Search for the cell housing the specified text and yield its [X, Y] center coordinate. 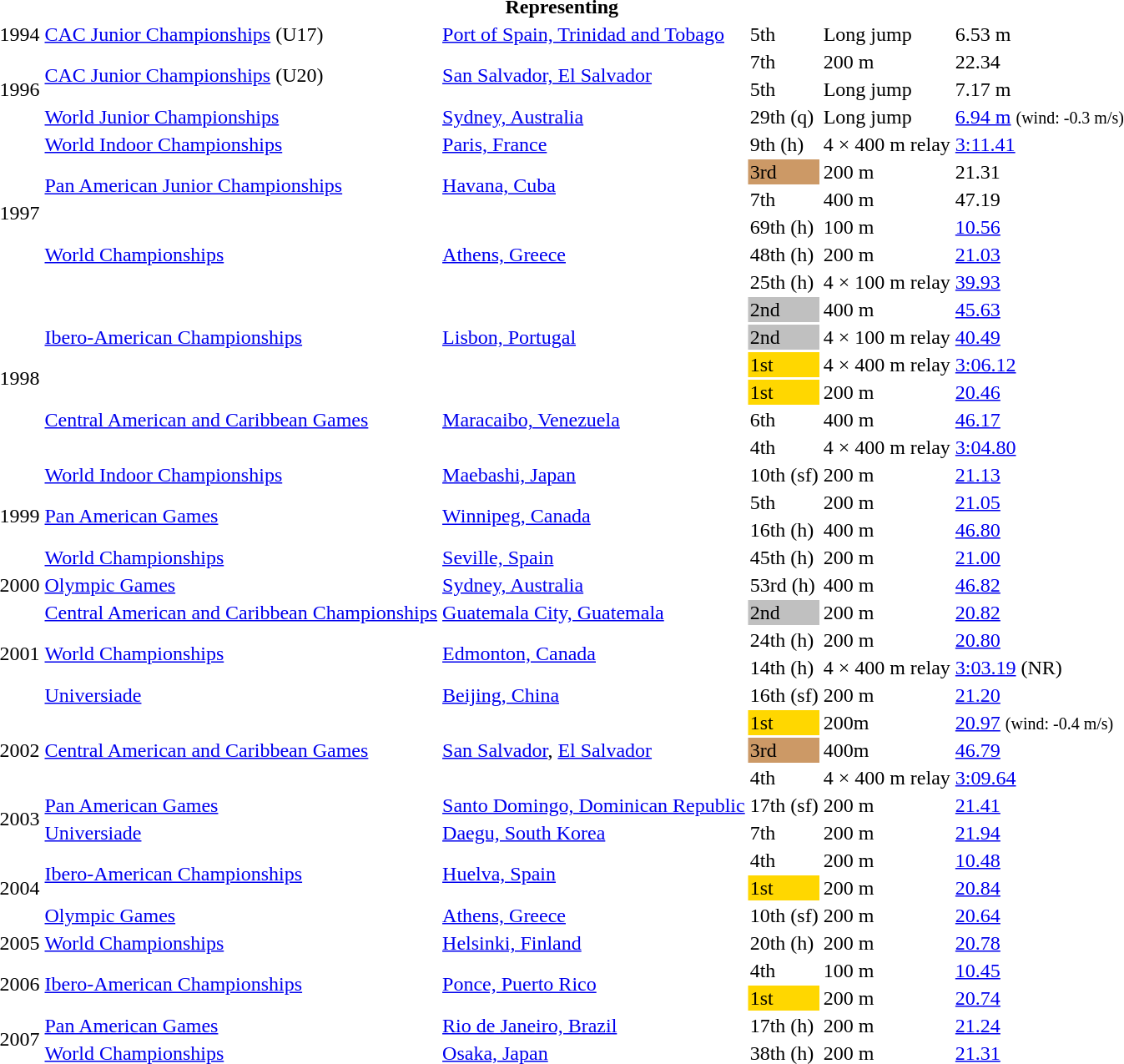
CAC Junior Championships (U20) [241, 75]
Pan American Junior Championships [241, 185]
69th (h) [784, 227]
Rio de Janeiro, Brazil [594, 1026]
Edmonton, Canada [594, 654]
53rd (h) [784, 585]
6th [784, 420]
16th (sf) [784, 695]
Daegu, South Korea [594, 833]
25th (h) [784, 282]
Central American and Caribbean Championships [241, 613]
Port of Spain, Trinidad and Tobago [594, 34]
CAC Junior Championships (U17) [241, 34]
17th (sf) [784, 805]
Winnipeg, Canada [594, 516]
Huelva, Spain [594, 875]
Maracaibo, Venezuela [594, 420]
Ponce, Puerto Rico [594, 985]
45th (h) [784, 557]
World Junior Championships [241, 117]
Seville, Spain [594, 557]
14th (h) [784, 668]
24th (h) [784, 640]
400m [886, 750]
Paris, France [594, 144]
48th (h) [784, 255]
20th (h) [784, 943]
Helsinki, Finland [594, 943]
16th (h) [784, 530]
Lisbon, Portugal [594, 337]
Santo Domingo, Dominican Republic [594, 805]
Maebashi, Japan [594, 475]
Beijing, China [594, 695]
9th (h) [784, 144]
Guatemala City, Guatemala [594, 613]
29th (q) [784, 117]
Havana, Cuba [594, 185]
17th (h) [784, 1026]
200m [886, 723]
